For the text-containing cell, return its midpoint in (X, Y) coordinate format. 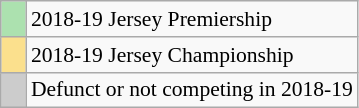
Defunct or not competing in 2018-19 (192, 90)
2018-19 Jersey Championship (192, 55)
2018-19 Jersey Premiership (192, 19)
